Provide the (X, Y) coordinate of the cell's center where the given text is located.  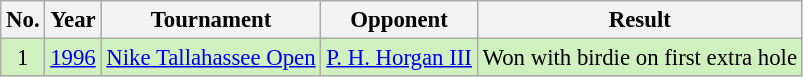
Tournament (211, 20)
Won with birdie on first extra hole (640, 58)
Result (640, 20)
1 (23, 58)
Year (73, 20)
1996 (73, 58)
No. (23, 20)
Opponent (399, 20)
P. H. Horgan III (399, 58)
Nike Tallahassee Open (211, 58)
